Find where the given text appears and provide that cell's center as (X, Y) coordinate. 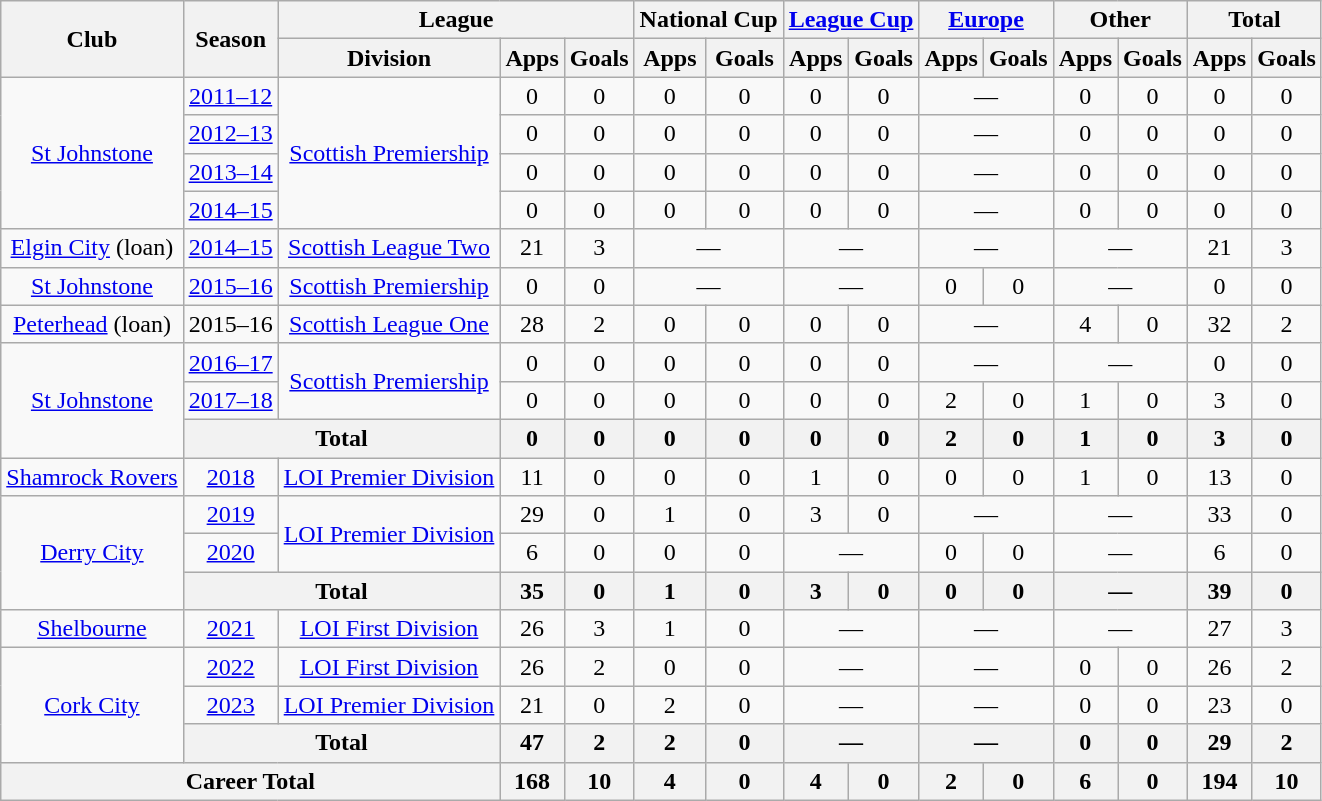
2016–17 (230, 362)
Shamrock Rovers (92, 477)
2021 (230, 629)
23 (1219, 705)
2011–12 (230, 96)
Club (92, 39)
27 (1219, 629)
35 (532, 591)
2017–18 (230, 400)
Career Total (250, 781)
2012–13 (230, 134)
Derry City (92, 553)
Scottish League One (389, 324)
2020 (230, 553)
Scottish League Two (389, 248)
Elgin City (loan) (92, 248)
33 (1219, 515)
28 (532, 324)
League Cup (851, 20)
Peterhead (loan) (92, 324)
2018 (230, 477)
Season (230, 39)
168 (532, 781)
2013–14 (230, 172)
League (456, 20)
13 (1219, 477)
39 (1219, 591)
11 (532, 477)
Shelbourne (92, 629)
Europe (986, 20)
2019 (230, 515)
National Cup (708, 20)
Cork City (92, 705)
2023 (230, 705)
32 (1219, 324)
Other (1120, 20)
2022 (230, 667)
194 (1219, 781)
Division (389, 58)
47 (532, 743)
